For the text-containing cell, return its midpoint in (X, Y) coordinate format. 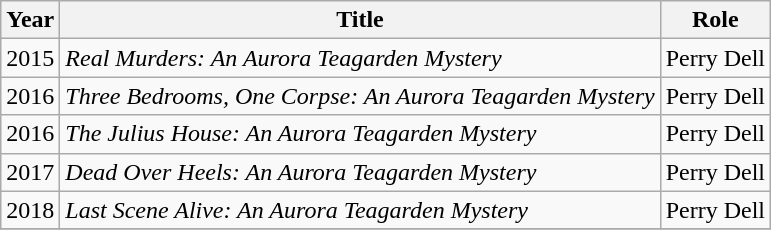
The Julius House: An Aurora Teagarden Mystery (360, 134)
2018 (30, 210)
2017 (30, 172)
Last Scene Alive: An Aurora Teagarden Mystery (360, 210)
Title (360, 20)
Dead Over Heels: An Aurora Teagarden Mystery (360, 172)
Real Murders: An Aurora Teagarden Mystery (360, 58)
2015 (30, 58)
Year (30, 20)
Three Bedrooms, One Corpse: An Aurora Teagarden Mystery (360, 96)
Role (715, 20)
